Pinpoint the cell where the given text exists, returning its (x, y) midpoint coordinate. 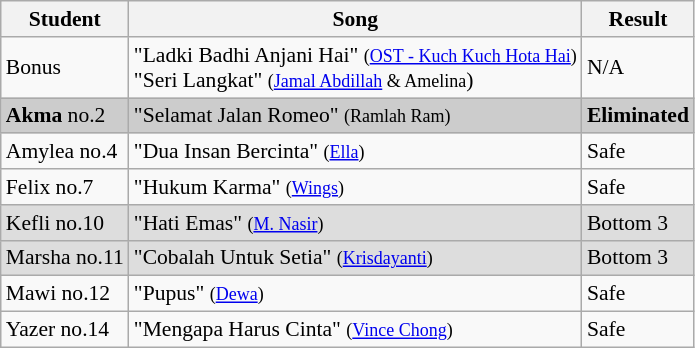
N/A (638, 68)
Amylea no.4 (65, 152)
Song (356, 19)
Bonus (65, 68)
"Hati Emas" (M. Nasir) (356, 223)
Akma no.2 (65, 116)
"Ladki Badhi Anjani Hai" (OST - Kuch Kuch Hota Hai) "Seri Langkat" (Jamal Abdillah & Amelina) (356, 68)
Student (65, 19)
"Hukum Karma" (Wings) (356, 187)
"Pupus" (Dewa) (356, 294)
"Selamat Jalan Romeo" (Ramlah Ram) (356, 116)
Mawi no.12 (65, 294)
Kefli no.10 (65, 223)
Felix no.7 (65, 187)
Yazer no.14 (65, 330)
Marsha no.11 (65, 258)
Result (638, 19)
Eliminated (638, 116)
"Mengapa Harus Cinta" (Vince Chong) (356, 330)
"Dua Insan Bercinta" (Ella) (356, 152)
"Cobalah Untuk Setia" (Krisdayanti) (356, 258)
